Return the (X, Y) coordinate for the center point of the cell that contains the specified text.  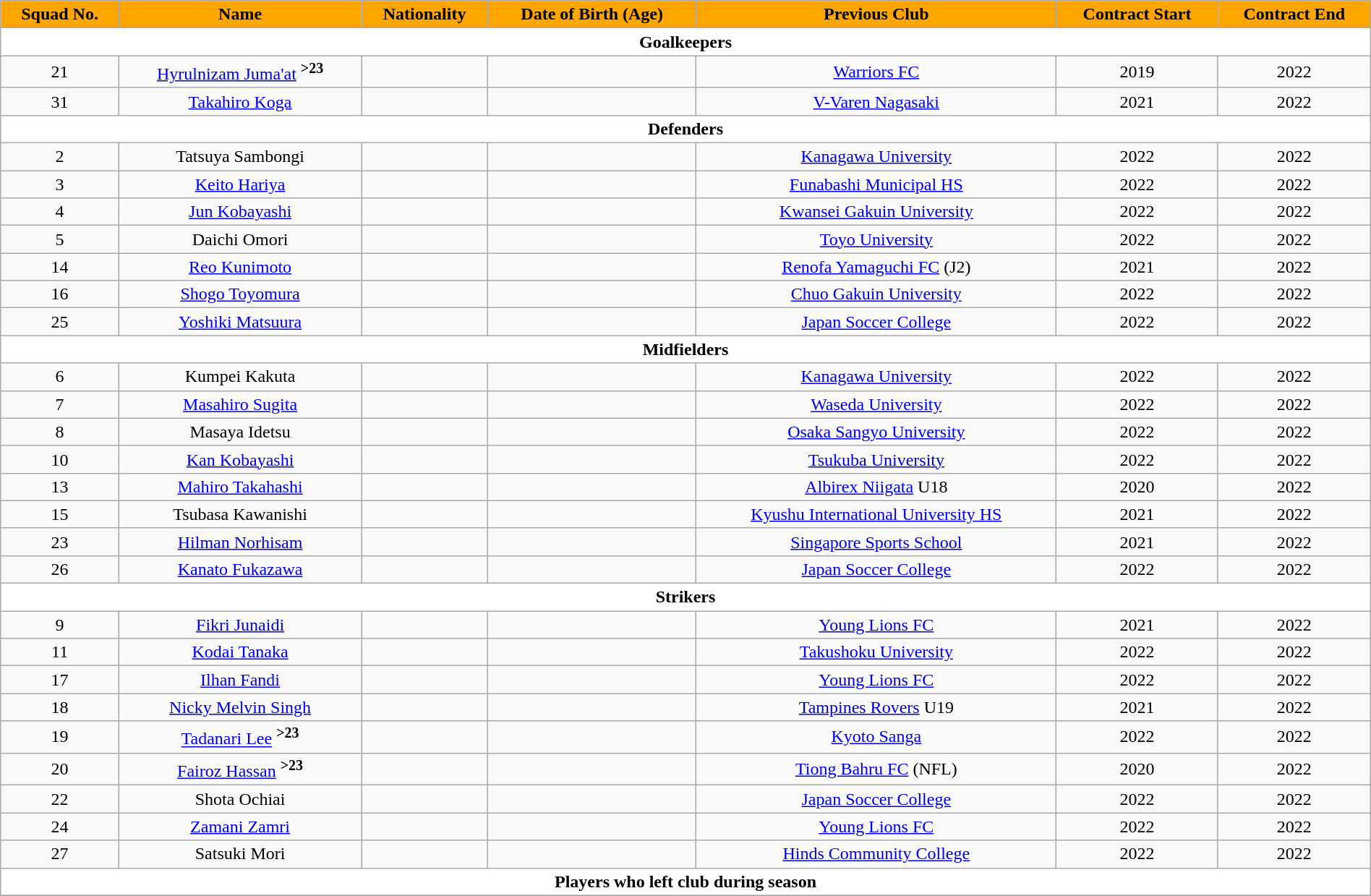
6 (60, 377)
17 (60, 680)
25 (60, 322)
16 (60, 294)
2019 (1137, 72)
18 (60, 707)
Takushoku University (876, 652)
Tadanari Lee >23 (240, 738)
Chuo Gakuin University (876, 294)
Hilman Norhisam (240, 542)
Satsuki Mori (240, 854)
20 (60, 769)
Ilhan Fandi (240, 680)
Defenders (685, 129)
Masaya Idetsu (240, 432)
27 (60, 854)
Daichi Omori (240, 239)
Tiong Bahru FC (NFL) (876, 769)
7 (60, 404)
Nationality (425, 14)
Kanato Fukazawa (240, 569)
Warriors FC (876, 72)
24 (60, 827)
Kyoto Sanga (876, 738)
Waseda University (876, 404)
Midfielders (685, 349)
31 (60, 101)
Mahiro Takahashi (240, 487)
13 (60, 487)
Fairoz Hassan >23 (240, 769)
Contract End (1294, 14)
Fikri Junaidi (240, 625)
Reo Kunimoto (240, 267)
11 (60, 652)
8 (60, 432)
Osaka Sangyo University (876, 432)
Zamani Zamri (240, 827)
Goalkeepers (685, 42)
Kumpei Kakuta (240, 377)
Keito Hariya (240, 184)
Tampines Rovers U19 (876, 707)
Shota Ochiai (240, 799)
Hinds Community College (876, 854)
Takahiro Koga (240, 101)
Toyo University (876, 239)
Funabashi Municipal HS (876, 184)
4 (60, 212)
Squad No. (60, 14)
Kodai Tanaka (240, 652)
Date of Birth (Age) (591, 14)
Yoshiki Matsuura (240, 322)
9 (60, 625)
Kyushu International University HS (876, 514)
2 (60, 157)
19 (60, 738)
Singapore Sports School (876, 542)
Contract Start (1137, 14)
5 (60, 239)
Previous Club (876, 14)
Tsubasa Kawanishi (240, 514)
Tsukuba University (876, 459)
Players who left club during season (685, 882)
22 (60, 799)
Jun Kobayashi (240, 212)
Kan Kobayashi (240, 459)
Albirex Niigata U18 (876, 487)
Shogo Toyomura (240, 294)
Name (240, 14)
21 (60, 72)
23 (60, 542)
Tatsuya Sambongi (240, 157)
3 (60, 184)
Nicky Melvin Singh (240, 707)
15 (60, 514)
V-Varen Nagasaki (876, 101)
Renofa Yamaguchi FC (J2) (876, 267)
Masahiro Sugita (240, 404)
Strikers (685, 597)
10 (60, 459)
26 (60, 569)
14 (60, 267)
Hyrulnizam Juma'at >23 (240, 72)
Kwansei Gakuin University (876, 212)
